Provide the (x, y) coordinate of the cell's center where the given text is located.  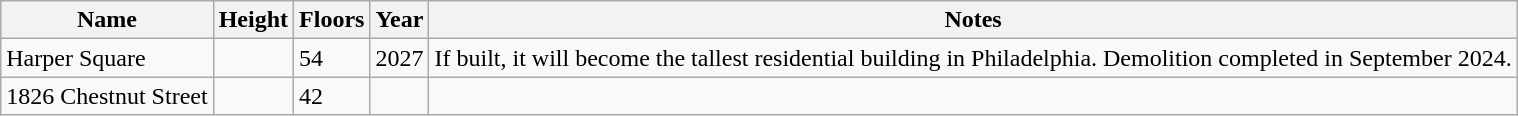
2027 (400, 58)
Notes (973, 20)
54 (332, 58)
Harper Square (107, 58)
Name (107, 20)
Floors (332, 20)
1826 Chestnut Street (107, 96)
If built, it will become the tallest residential building in Philadelphia. Demolition completed in September 2024. (973, 58)
Year (400, 20)
Height (253, 20)
42 (332, 96)
